Provide the (X, Y) coordinate of the cell's center where the given text is located.  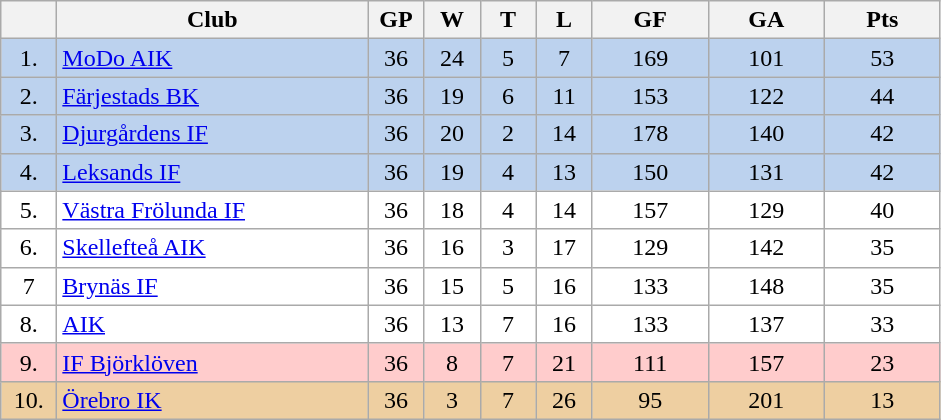
53 (882, 58)
33 (882, 324)
MoDo AIK (212, 58)
150 (650, 172)
9. (29, 362)
5. (29, 210)
Västra Frölunda IF (212, 210)
6 (508, 96)
178 (650, 134)
40 (882, 210)
Örebro IK (212, 400)
3. (29, 134)
21 (564, 362)
131 (766, 172)
153 (650, 96)
44 (882, 96)
Färjestads BK (212, 96)
148 (766, 286)
4. (29, 172)
95 (650, 400)
T (508, 20)
8 (452, 362)
2 (508, 134)
15 (452, 286)
140 (766, 134)
23 (882, 362)
6. (29, 248)
24 (452, 58)
Skellefteå AIK (212, 248)
201 (766, 400)
137 (766, 324)
IF Björklöven (212, 362)
W (452, 20)
20 (452, 134)
26 (564, 400)
GA (766, 20)
142 (766, 248)
111 (650, 362)
Pts (882, 20)
GP (396, 20)
GF (650, 20)
Leksands IF (212, 172)
122 (766, 96)
11 (564, 96)
Djurgårdens IF (212, 134)
10. (29, 400)
169 (650, 58)
AIK (212, 324)
17 (564, 248)
101 (766, 58)
L (564, 20)
1. (29, 58)
8. (29, 324)
18 (452, 210)
Brynäs IF (212, 286)
2. (29, 96)
Club (212, 20)
